For the text-containing cell, return its midpoint in (x, y) coordinate format. 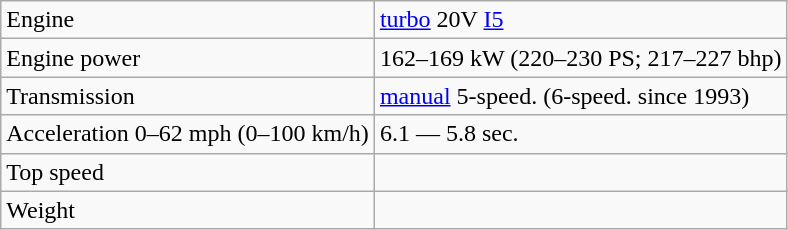
turbo 20V I5 (580, 20)
162–169 kW (220–230 PS; 217–227 bhp) (580, 58)
Engine (188, 20)
manual 5-speed. (6-speed. since 1993) (580, 96)
Transmission (188, 96)
Engine power (188, 58)
6.1 — 5.8 sec. (580, 134)
Top speed (188, 172)
Acceleration 0–62 mph (0–100 km/h) (188, 134)
Weight (188, 210)
